Locate the cell with the specified text and output its [X, Y] center coordinate. 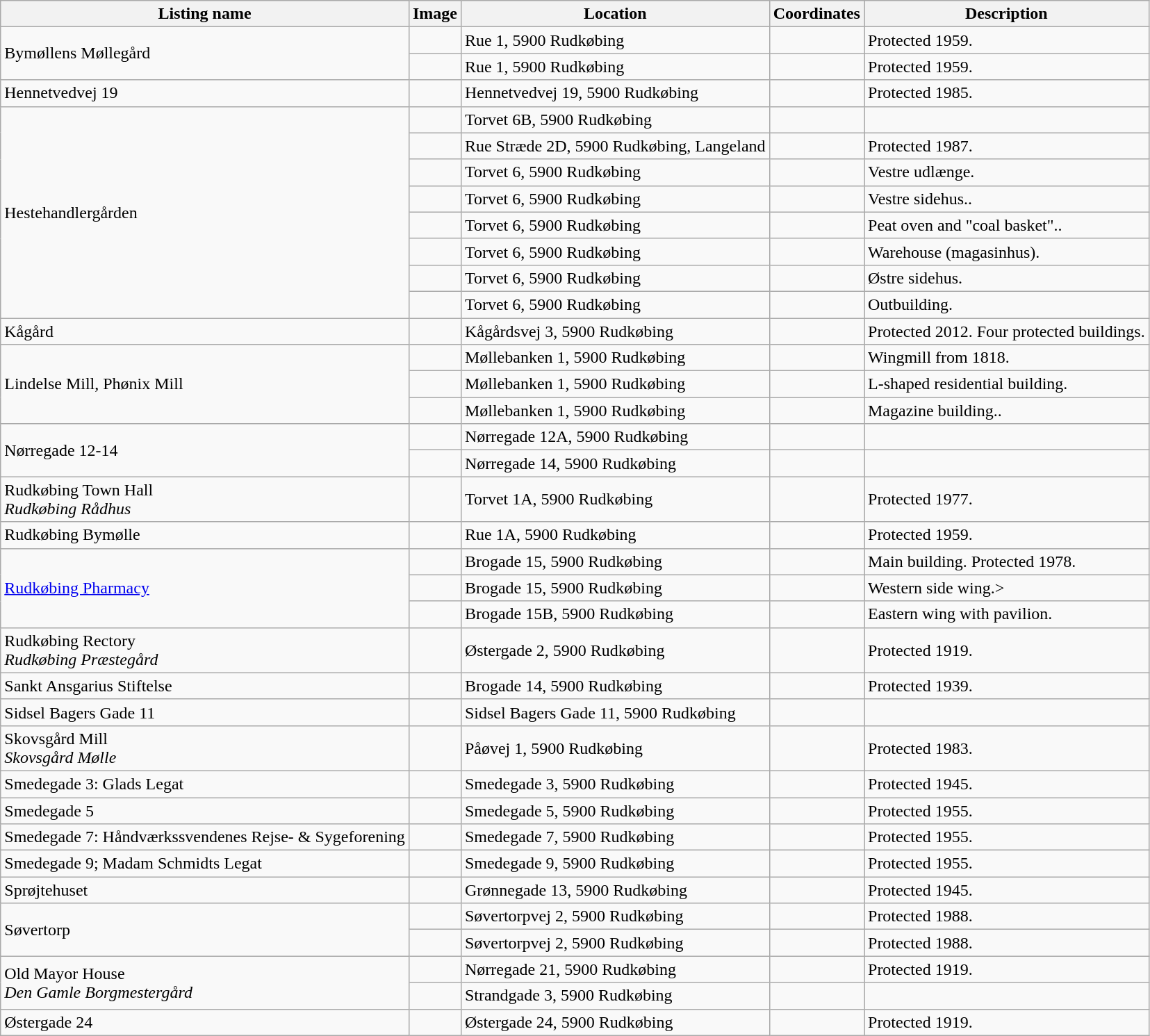
Location [615, 14]
Protected 1939. [1007, 686]
Rudkøbing Town HallRudkøbing Rådhus [205, 499]
Smedegade 7: Håndværkssvendenes Rejse- & Sygeforening [205, 837]
Bymøllens Møllegård [205, 54]
Coordinates [816, 14]
Protected 1977. [1007, 499]
Smedegade 9; Madam Schmidts Legat [205, 864]
Påøvej 1, 5900 Rudkøbing [615, 748]
Kågård [205, 331]
Smedegade 3, 5900 Rudkøbing [615, 784]
Hennetvedvej 19, 5900 Rudkøbing [615, 93]
Brogade 15B, 5900 Rudkøbing [615, 614]
Sidsel Bagers Gade 11, 5900 Rudkøbing [615, 712]
Main building. Protected 1978. [1007, 561]
Protected 2012. Four protected buildings. [1007, 331]
Smedegade 5 [205, 811]
Protected 1987. [1007, 146]
Western side wing.> [1007, 588]
Hestehandlergården [205, 212]
Torvet 1A, 5900 Rudkøbing [615, 499]
Protected 1983. [1007, 748]
Vestre udlænge. [1007, 172]
Skovsgård MillSkovsgård Mølle [205, 748]
Wingmill from 1818. [1007, 358]
Østergade 24 [205, 1022]
Brogade 14, 5900 Rudkøbing [615, 686]
Rue 1A, 5900 Rudkøbing [615, 535]
Smedegade 5, 5900 Rudkøbing [615, 811]
Rue Stræde 2D, 5900 Rudkøbing, Langeland [615, 146]
Description [1007, 14]
Grønnegade 13, 5900 Rudkøbing [615, 890]
Smedegade 9, 5900 Rudkøbing [615, 864]
Outbuilding. [1007, 304]
Rudkøbing RectoryRudkøbing Præstegård [205, 650]
Nørregade 12-14 [205, 450]
Eastern wing with pavilion. [1007, 614]
Østergade 24, 5900 Rudkøbing [615, 1022]
Nørregade 14, 5900 Rudkøbing [615, 463]
Hennetvedvej 19 [205, 93]
Nørregade 12A, 5900 Rudkøbing [615, 437]
Vestre sidehus.. [1007, 199]
Image [435, 14]
Strandgade 3, 5900 Rudkøbing [615, 996]
Protected 1985. [1007, 93]
Old Mayor HouseDen Gamle Borgmestergård [205, 982]
Østergade 2, 5900 Rudkøbing [615, 650]
Kågårdsvej 3, 5900 Rudkøbing [615, 331]
Sidsel Bagers Gade 11 [205, 712]
Nørregade 21, 5900 Rudkøbing [615, 969]
Rudkøbing Pharmacy [205, 588]
Smedegade 7, 5900 Rudkøbing [615, 837]
Peat oven and "coal basket".. [1007, 225]
Søvertorp [205, 930]
Rudkøbing Bymølle [205, 535]
Sprøjtehuset [205, 890]
Lindelse Mill, Phønix Mill [205, 384]
Magazine building.. [1007, 411]
Sankt Ansgarius Stiftelse [205, 686]
L-shaped residential building. [1007, 384]
Smedegade 3: Glads Legat [205, 784]
Østre sidehus. [1007, 278]
Torvet 6B, 5900 Rudkøbing [615, 120]
Listing name [205, 14]
Warehouse (magasinhus). [1007, 252]
